Pinpoint the cell where the given text exists, returning its [X, Y] midpoint coordinate. 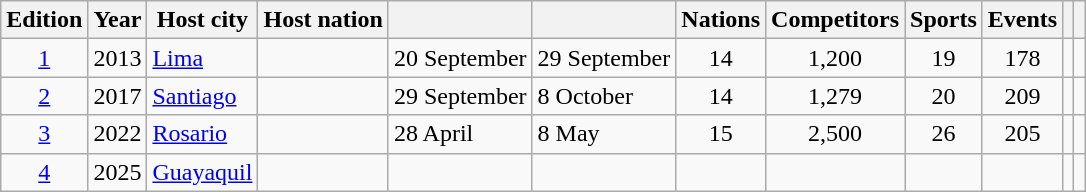
20 September [460, 58]
1,200 [836, 58]
178 [1022, 58]
Host city [202, 20]
4 [44, 172]
Nations [721, 20]
209 [1022, 96]
2017 [118, 96]
Host nation [323, 20]
Year [118, 20]
2,500 [836, 134]
15 [721, 134]
Events [1022, 20]
205 [1022, 134]
Competitors [836, 20]
Rosario [202, 134]
2022 [118, 134]
Santiago [202, 96]
20 [944, 96]
8 May [604, 134]
1,279 [836, 96]
8 October [604, 96]
2 [44, 96]
2025 [118, 172]
19 [944, 58]
1 [44, 58]
Lima [202, 58]
3 [44, 134]
Guayaquil [202, 172]
26 [944, 134]
2013 [118, 58]
28 April [460, 134]
Edition [44, 20]
Sports [944, 20]
